Return the [X, Y] coordinate for the center point of the cell that contains the specified text.  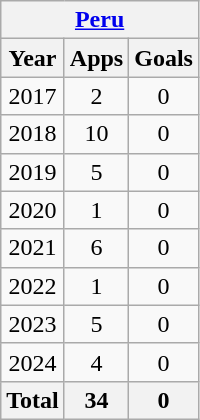
2018 [33, 134]
2023 [33, 324]
2022 [33, 286]
6 [96, 248]
2017 [33, 96]
2020 [33, 210]
Year [33, 58]
34 [96, 400]
2021 [33, 248]
2019 [33, 172]
Total [33, 400]
Peru [100, 20]
2024 [33, 362]
4 [96, 362]
2 [96, 96]
Goals [164, 58]
10 [96, 134]
Apps [96, 58]
